Capture the cell that displays the provided text and extract its [X, Y] central coordinate. 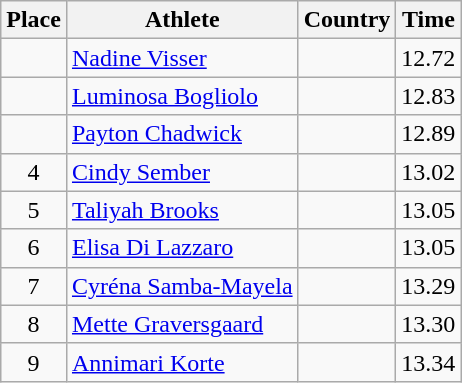
12.89 [428, 134]
Time [428, 20]
9 [34, 362]
13.30 [428, 324]
Cindy Sember [182, 172]
13.29 [428, 286]
Payton Chadwick [182, 134]
6 [34, 248]
13.02 [428, 172]
12.72 [428, 58]
Place [34, 20]
Elisa Di Lazzaro [182, 248]
Athlete [182, 20]
4 [34, 172]
Mette Graversgaard [182, 324]
7 [34, 286]
Nadine Visser [182, 58]
5 [34, 210]
Country [347, 20]
13.34 [428, 362]
Annimari Korte [182, 362]
Taliyah Brooks [182, 210]
Cyréna Samba-Mayela [182, 286]
Luminosa Bogliolo [182, 96]
12.83 [428, 96]
8 [34, 324]
